Return the [x, y] coordinate for the center point of the cell that contains the specified text.  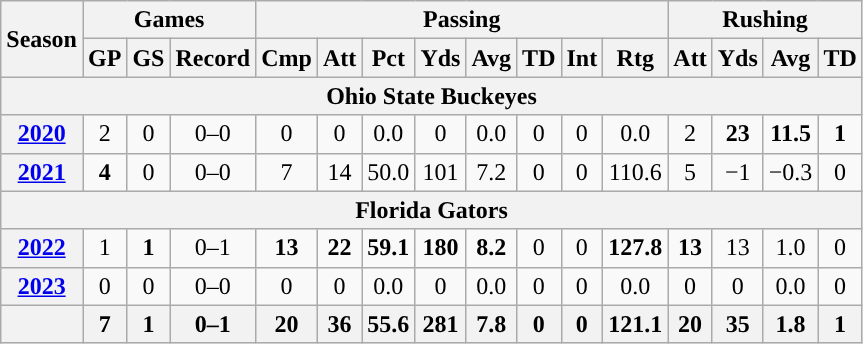
8.2 [492, 248]
−0.3 [790, 172]
4 [104, 172]
2020 [42, 134]
2022 [42, 248]
14 [339, 172]
Rushing [766, 20]
Passing [462, 20]
2023 [42, 286]
Int [582, 58]
110.6 [636, 172]
5 [690, 172]
127.8 [636, 248]
Cmp [287, 58]
Season [42, 39]
Pct [388, 58]
Record [213, 58]
2021 [42, 172]
1.8 [790, 324]
35 [738, 324]
55.6 [388, 324]
59.1 [388, 248]
11.5 [790, 134]
Florida Gators [432, 210]
GS [148, 58]
1.0 [790, 248]
36 [339, 324]
7.2 [492, 172]
Ohio State Buckeyes [432, 96]
23 [738, 134]
101 [440, 172]
180 [440, 248]
50.0 [388, 172]
Games [168, 20]
7.8 [492, 324]
−1 [738, 172]
121.1 [636, 324]
22 [339, 248]
281 [440, 324]
Rtg [636, 58]
GP [104, 58]
